Search for the cell housing the specified text and yield its [x, y] center coordinate. 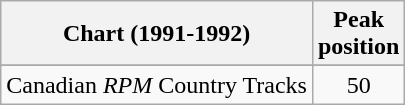
50 [358, 85]
Chart (1991-1992) [157, 34]
Peakposition [358, 34]
Canadian RPM Country Tracks [157, 85]
